Capture the cell that displays the provided text and extract its [x, y] central coordinate. 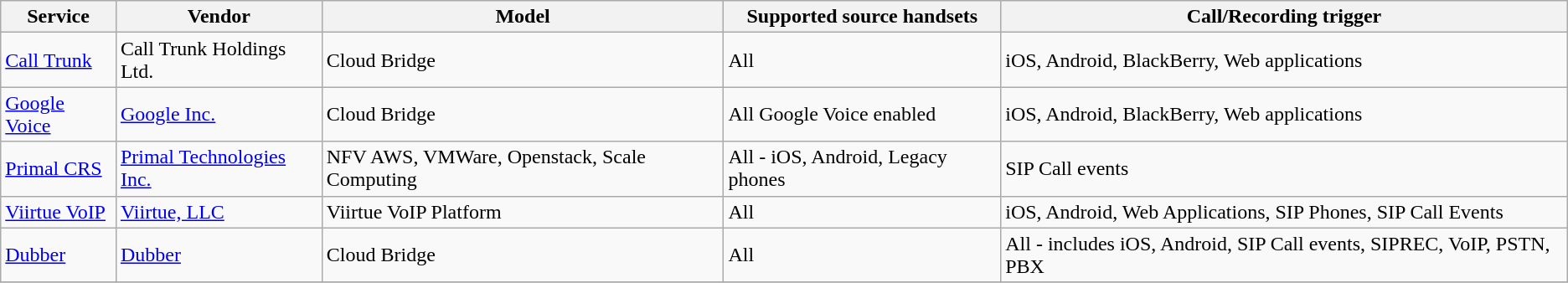
Primal CRS [59, 169]
Vendor [219, 17]
Primal Technologies Inc. [219, 169]
Google Voice [59, 114]
Model [523, 17]
Call/Recording trigger [1285, 17]
Service [59, 17]
All - iOS, Android, Legacy phones [863, 169]
Viirtue VoIP Platform [523, 212]
All - includes iOS, Android, SIP Call events, SIPREC, VoIP, PSTN, PBX [1285, 255]
NFV AWS, VMWare, Openstack, Scale Computing [523, 169]
Call Trunk [59, 60]
All Google Voice enabled [863, 114]
SIP Call events [1285, 169]
iOS, Android, Web Applications, SIP Phones, SIP Call Events [1285, 212]
Viirtue, LLC [219, 212]
Viirtue VoIP [59, 212]
Google Inc. [219, 114]
Supported source handsets [863, 17]
Call Trunk Holdings Ltd. [219, 60]
